Pinpoint the cell where the given text exists, returning its (x, y) midpoint coordinate. 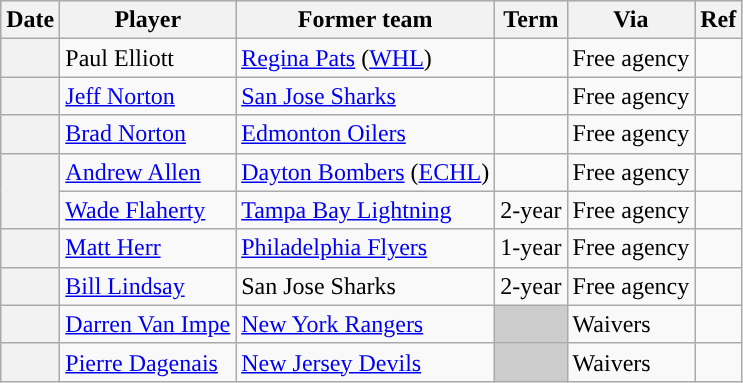
Edmonton Oilers (366, 134)
Date (30, 20)
Regina Pats (WHL) (366, 58)
1-year (531, 248)
Bill Lindsay (148, 286)
New Jersey Devils (366, 362)
Philadelphia Flyers (366, 248)
Pierre Dagenais (148, 362)
Tampa Bay Lightning (366, 210)
Former team (366, 20)
Brad Norton (148, 134)
Darren Van Impe (148, 324)
Wade Flaherty (148, 210)
Andrew Allen (148, 172)
Dayton Bombers (ECHL) (366, 172)
Via (631, 20)
Term (531, 20)
Jeff Norton (148, 96)
Player (148, 20)
Paul Elliott (148, 58)
Matt Herr (148, 248)
New York Rangers (366, 324)
Ref (718, 20)
